Provide the [x, y] coordinate of the cell's center where the given text is located.  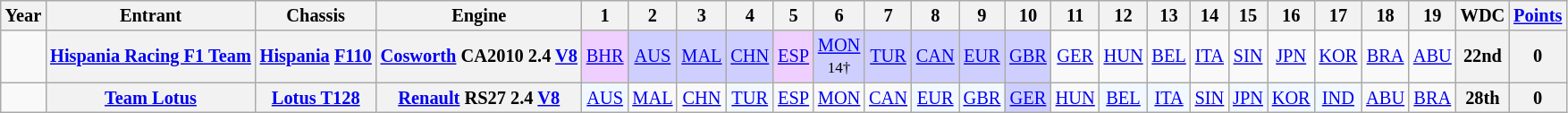
8 [935, 15]
Team Lotus [150, 98]
WDC [1483, 15]
18 [1386, 15]
12 [1124, 15]
17 [1339, 15]
19 [1432, 15]
13 [1168, 15]
Hispania F110 [316, 56]
22nd [1483, 56]
28th [1483, 98]
11 [1075, 15]
MON [839, 98]
2 [653, 15]
Chassis [316, 15]
IND [1339, 98]
15 [1248, 15]
10 [1028, 15]
16 [1291, 15]
6 [839, 15]
Points [1538, 15]
Engine [479, 15]
Lotus T128 [316, 98]
Entrant [150, 15]
4 [749, 15]
3 [701, 15]
1 [605, 15]
Hispania Racing F1 Team [150, 56]
14 [1210, 15]
Cosworth CA2010 2.4 V8 [479, 56]
7 [889, 15]
5 [794, 15]
MON14† [839, 56]
Renault RS27 2.4 V8 [479, 98]
Year [23, 15]
9 [982, 15]
BHR [605, 56]
